Pinpoint the cell where the given text exists, returning its [x, y] midpoint coordinate. 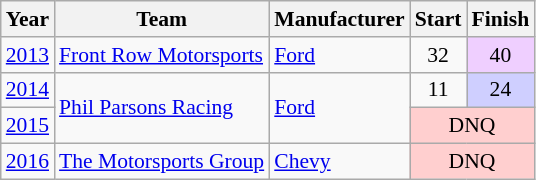
Finish [501, 19]
Year [28, 19]
2015 [28, 126]
40 [501, 55]
Manufacturer [339, 19]
The Motorsports Group [162, 162]
2016 [28, 162]
24 [501, 90]
Front Row Motorsports [162, 55]
32 [438, 55]
Phil Parsons Racing [162, 108]
Start [438, 19]
2014 [28, 90]
11 [438, 90]
2013 [28, 55]
Team [162, 19]
Chevy [339, 162]
